Locate the cell with the specified text and output its (x, y) center coordinate. 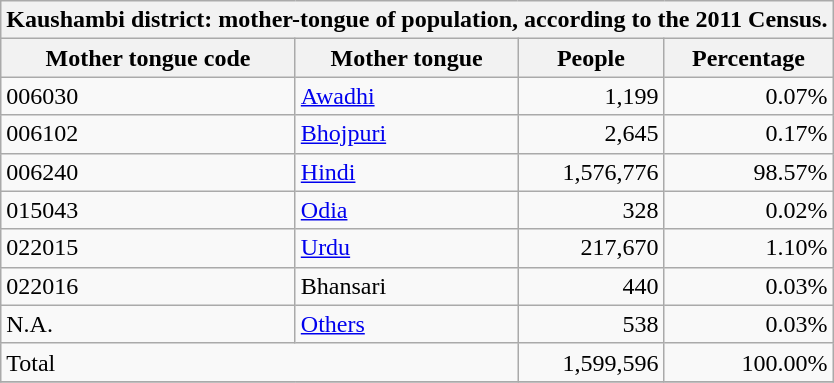
015043 (148, 210)
006102 (148, 134)
Bhojpuri (406, 134)
006030 (148, 96)
328 (591, 210)
2,645 (591, 134)
98.57% (748, 172)
Mother tongue code (148, 58)
022016 (148, 286)
1.10% (748, 248)
0.07% (748, 96)
Kaushambi district: mother-tongue of population, according to the 2011 Census. (417, 20)
006240 (148, 172)
0.02% (748, 210)
217,670 (591, 248)
Awadhi (406, 96)
1,576,776 (591, 172)
Total (260, 362)
People (591, 58)
Mother tongue (406, 58)
100.00% (748, 362)
1,199 (591, 96)
022015 (148, 248)
Hindi (406, 172)
Urdu (406, 248)
1,599,596 (591, 362)
Bhansari (406, 286)
Percentage (748, 58)
Odia (406, 210)
440 (591, 286)
0.17% (748, 134)
Others (406, 324)
538 (591, 324)
N.A. (148, 324)
